Return the [x, y] coordinate for the center point of the cell that contains the specified text.  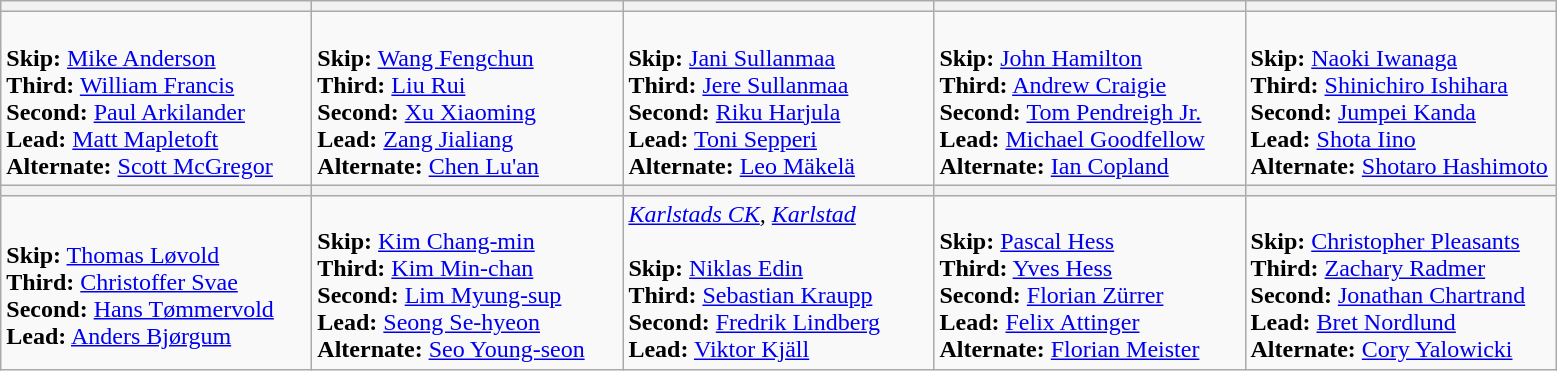
Skip: Kim Chang-min Third: Kim Min-chan Second: Lim Myung-sup Lead: Seong Se-hyeon Alternate: Seo Young-seon [468, 282]
Skip: Jani Sullanmaa Third: Jere Sullanmaa Second: Riku Harjula Lead: Toni Sepperi Alternate: Leo Mäkelä [778, 98]
Skip: Christopher Pleasants Third: Zachary Radmer Second: Jonathan Chartrand Lead: Bret Nordlund Alternate: Cory Yalowicki [1400, 282]
Skip: Naoki Iwanaga Third: Shinichiro Ishihara Second: Jumpei Kanda Lead: Shota Iino Alternate: Shotaro Hashimoto [1400, 98]
Skip: Pascal Hess Third: Yves Hess Second: Florian Zürrer Lead: Felix Attinger Alternate: Florian Meister [1090, 282]
Skip: Mike Anderson Third: William Francis Second: Paul Arkilander Lead: Matt Mapletoft Alternate: Scott McGregor [156, 98]
Skip: John Hamilton Third: Andrew Craigie Second: Tom Pendreigh Jr. Lead: Michael Goodfellow Alternate: Ian Copland [1090, 98]
Karlstads CK, KarlstadSkip: Niklas Edin Third: Sebastian Kraupp Second: Fredrik Lindberg Lead: Viktor Kjäll [778, 282]
Skip: Thomas Løvold Third: Christoffer Svae Second: Hans Tømmervold Lead: Anders Bjørgum [156, 282]
Skip: Wang Fengchun Third: Liu Rui Second: Xu Xiaoming Lead: Zang Jialiang Alternate: Chen Lu'an [468, 98]
